Return (x, y) of the center of cell containing provided text 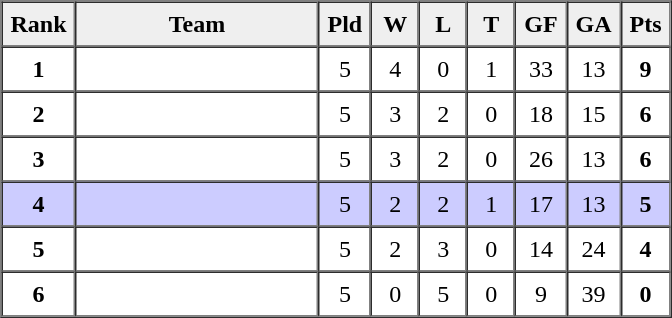
33 (540, 68)
GA (594, 24)
W (395, 24)
26 (540, 158)
Rank (39, 24)
T (491, 24)
L (443, 24)
Pld (346, 24)
15 (594, 114)
18 (540, 114)
Team (198, 24)
GF (540, 24)
39 (594, 294)
14 (540, 248)
17 (540, 204)
24 (594, 248)
Pts (646, 24)
